Scan for the cell matching the given text and deliver its (X, Y) coordinate at center. 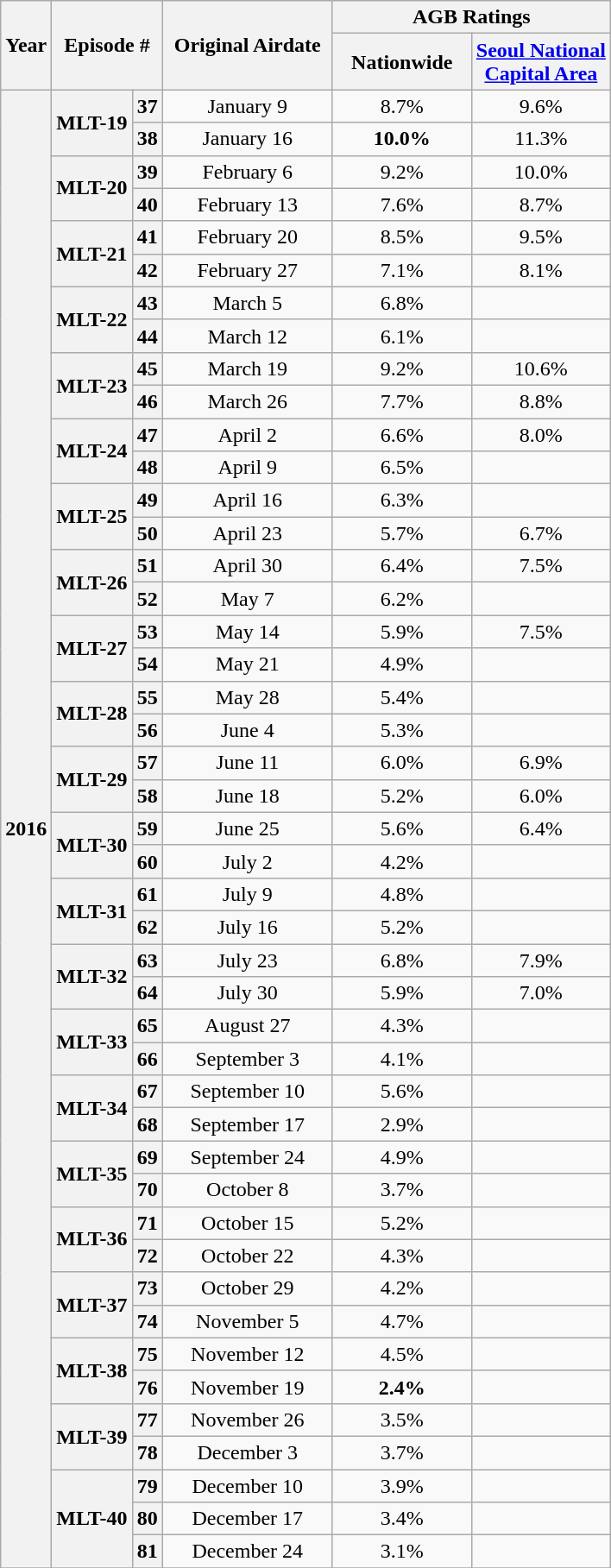
42 (147, 270)
69 (147, 1157)
55 (147, 697)
44 (147, 336)
56 (147, 730)
MLT-39 (91, 1436)
3.1% (402, 1552)
MLT-40 (91, 1518)
MLT-26 (91, 582)
December 24 (247, 1552)
September 3 (247, 1059)
March 12 (247, 336)
December 10 (247, 1485)
11.3% (540, 139)
MLT-22 (91, 319)
6.2% (402, 599)
65 (147, 1026)
9.6% (540, 106)
MLT-32 (91, 977)
57 (147, 763)
September 10 (247, 1092)
MLT-24 (91, 450)
5.4% (402, 697)
41 (147, 237)
50 (147, 533)
December 3 (247, 1452)
10.6% (540, 368)
February 6 (247, 172)
61 (147, 894)
6.5% (402, 468)
2.4% (402, 1387)
53 (147, 632)
July 16 (247, 927)
3.4% (402, 1519)
43 (147, 303)
MLT-35 (91, 1174)
59 (147, 828)
May 28 (247, 697)
80 (147, 1519)
48 (147, 468)
76 (147, 1387)
September 17 (247, 1124)
60 (147, 861)
64 (147, 993)
4.1% (402, 1059)
6.7% (540, 533)
58 (147, 796)
68 (147, 1124)
6.9% (540, 763)
December 17 (247, 1519)
67 (147, 1092)
51 (147, 566)
3.5% (402, 1420)
8.1% (540, 270)
4.7% (402, 1321)
April 16 (247, 501)
7.1% (402, 270)
39 (147, 172)
MLT-33 (91, 1042)
37 (147, 106)
September 24 (247, 1157)
November 12 (247, 1354)
MLT-23 (91, 385)
MLT-31 (91, 910)
Year (26, 45)
8.8% (540, 401)
7.0% (540, 993)
October 8 (247, 1190)
2016 (26, 828)
46 (147, 401)
79 (147, 1485)
45 (147, 368)
March 26 (247, 401)
July 9 (247, 894)
MLT-34 (91, 1108)
Nationwide (402, 62)
May 14 (247, 632)
9.5% (540, 237)
38 (147, 139)
March 5 (247, 303)
January 16 (247, 139)
MLT-37 (91, 1305)
MLT-28 (91, 714)
4.5% (402, 1354)
February 13 (247, 205)
5.3% (402, 730)
66 (147, 1059)
MLT-21 (91, 254)
June 11 (247, 763)
54 (147, 664)
March 19 (247, 368)
49 (147, 501)
April 9 (247, 468)
August 27 (247, 1026)
4.8% (402, 894)
MLT-25 (91, 517)
May 21 (247, 664)
April 30 (247, 566)
October 22 (247, 1256)
October 15 (247, 1223)
June 18 (247, 796)
2.9% (402, 1124)
77 (147, 1420)
MLT-36 (91, 1239)
MLT-38 (91, 1370)
6.1% (402, 336)
June 25 (247, 828)
47 (147, 434)
40 (147, 205)
MLT-29 (91, 779)
7.6% (402, 205)
May 7 (247, 599)
8.5% (402, 237)
July 30 (247, 993)
November 19 (247, 1387)
8.0% (540, 434)
74 (147, 1321)
January 9 (247, 106)
72 (147, 1256)
52 (147, 599)
MLT-30 (91, 845)
3.9% (402, 1485)
MLT-27 (91, 648)
MLT-19 (91, 123)
63 (147, 960)
October 29 (247, 1288)
75 (147, 1354)
July 2 (247, 861)
73 (147, 1288)
81 (147, 1552)
6.6% (402, 434)
62 (147, 927)
MLT-20 (91, 188)
7.7% (402, 401)
April 23 (247, 533)
6.3% (402, 501)
7.9% (540, 960)
April 2 (247, 434)
AGB Ratings (471, 17)
November 26 (247, 1420)
Episode # (107, 45)
February 27 (247, 270)
78 (147, 1452)
July 23 (247, 960)
February 20 (247, 237)
June 4 (247, 730)
November 5 (247, 1321)
Seoul National Capital Area (540, 62)
70 (147, 1190)
Original Airdate (247, 45)
71 (147, 1223)
5.7% (402, 533)
